Output the [X, Y] coordinate of the center of the cell containing the given text.  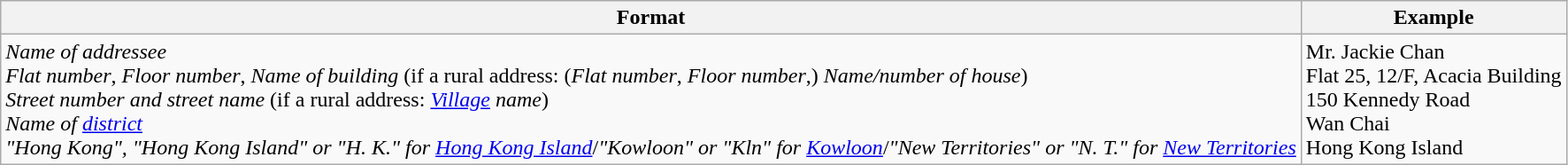
Mr. Jackie ChanFlat 25, 12/F, Acacia Building150 Kennedy RoadWan ChaiHong Kong Island [1433, 99]
Example [1433, 18]
Format [651, 18]
